For the text-containing cell, return its midpoint in (X, Y) coordinate format. 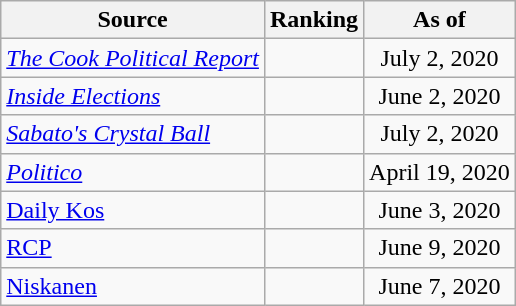
June 7, 2020 (440, 286)
RCP (133, 248)
Niskanen (133, 286)
June 3, 2020 (440, 210)
Ranking (314, 20)
Inside Elections (133, 96)
Sabato's Crystal Ball (133, 134)
June 2, 2020 (440, 96)
As of (440, 20)
Source (133, 20)
April 19, 2020 (440, 172)
Daily Kos (133, 210)
June 9, 2020 (440, 248)
Politico (133, 172)
The Cook Political Report (133, 58)
